Capture the cell that displays the provided text and extract its [x, y] central coordinate. 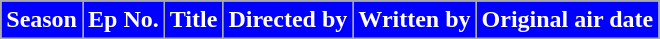
Title [194, 20]
Original air date [568, 20]
Season [42, 20]
Directed by [288, 20]
Written by [414, 20]
Ep No. [123, 20]
